Find where the given text appears and provide that cell's center as (x, y) coordinate. 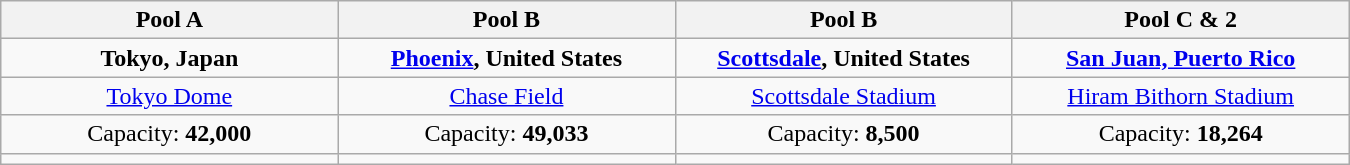
Hiram Bithorn Stadium (1180, 96)
Scottsdale, United States (844, 58)
Capacity: 18,264 (1180, 134)
Chase Field (506, 96)
Capacity: 42,000 (170, 134)
Pool A (170, 20)
San Juan, Puerto Rico (1180, 58)
Capacity: 49,033 (506, 134)
Capacity: 8,500 (844, 134)
Tokyo Dome (170, 96)
Tokyo, Japan (170, 58)
Scottsdale Stadium (844, 96)
Pool C & 2 (1180, 20)
Phoenix, United States (506, 58)
